Return [X, Y] of the center of cell containing provided text 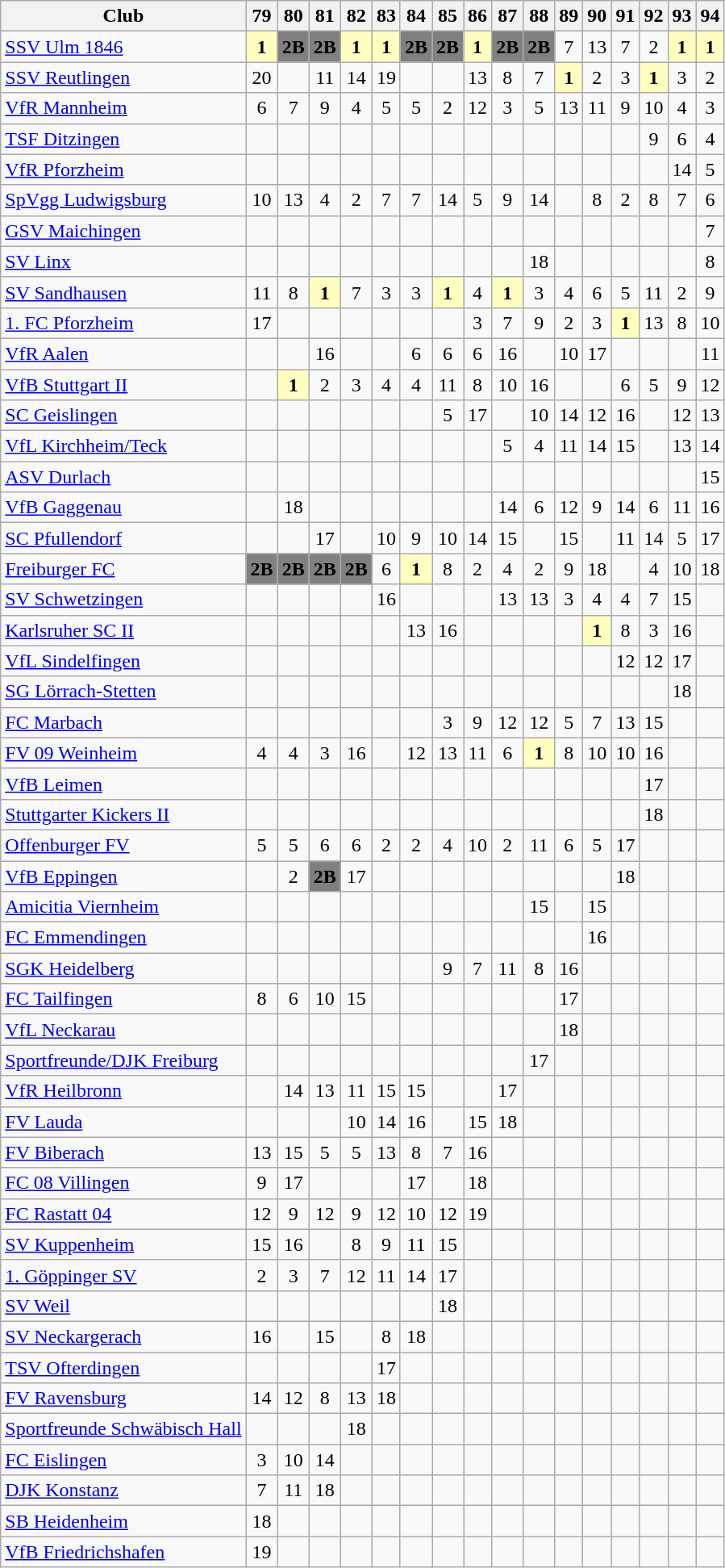
83 [385, 16]
FC Emmendingen [123, 938]
FC Rastatt 04 [123, 1214]
Offenburger FV [123, 845]
VfL Neckarau [123, 1030]
SV Weil [123, 1306]
FC Eislingen [123, 1460]
FV Lauda [123, 1122]
VfL Sindelfingen [123, 661]
Sportfreunde/DJK Freiburg [123, 1060]
SG Lörrach-Stetten [123, 692]
TSF Ditzingen [123, 139]
93 [682, 16]
FV Ravensburg [123, 1399]
VfR Aalen [123, 353]
SpVgg Ludwigsburg [123, 200]
80 [294, 16]
SGK Heidelberg [123, 968]
SV Kuppenheim [123, 1244]
SC Pfullendorf [123, 538]
SB Heidenheim [123, 1521]
91 [626, 16]
FC 08 Villingen [123, 1183]
85 [448, 16]
VfR Mannheim [123, 108]
84 [416, 16]
Amicitia Viernheim [123, 907]
Sportfreunde Schwäbisch Hall [123, 1429]
82 [356, 16]
VfB Gaggenau [123, 508]
94 [710, 16]
ASV Durlach [123, 477]
86 [477, 16]
VfB Stuttgart II [123, 385]
VfB Leimen [123, 784]
TSV Ofterdingen [123, 1368]
VfL Kirchheim/Teck [123, 446]
81 [324, 16]
79 [261, 16]
89 [569, 16]
VfB Friedrichshafen [123, 1552]
FV 09 Weinheim [123, 753]
Stuttgarter Kickers II [123, 814]
Club [123, 16]
1. FC Pforzheim [123, 323]
FC Tailfingen [123, 999]
GSV Maichingen [123, 231]
SV Schwetzingen [123, 600]
FV Biberach [123, 1152]
92 [653, 16]
87 [508, 16]
Freiburger FC [123, 569]
SC Geislingen [123, 416]
FC Marbach [123, 722]
SV Sandhausen [123, 292]
DJK Konstanz [123, 1491]
SV Neckargerach [123, 1336]
SV Linx [123, 261]
VfR Heilbronn [123, 1091]
1. Göppinger SV [123, 1275]
88 [539, 16]
VfR Pforzheim [123, 169]
90 [597, 16]
SSV Reutlingen [123, 77]
Karlsruher SC II [123, 630]
20 [261, 77]
SSV Ulm 1846 [123, 47]
VfB Eppingen [123, 876]
